Locate the cell with the specified text and output its (x, y) center coordinate. 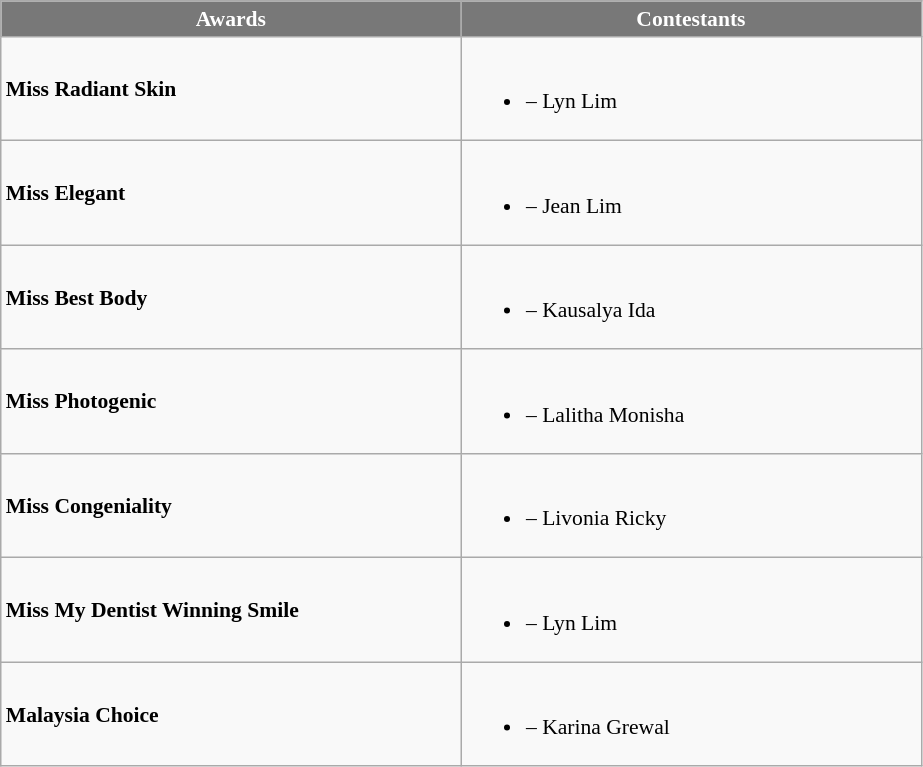
Miss My Dentist Winning Smile (231, 610)
Miss Congeniality (231, 506)
Awards (231, 19)
– Karina Grewal (691, 715)
– Livonia Ricky (691, 506)
Miss Elegant (231, 193)
– Lalitha Monisha (691, 402)
Miss Photogenic (231, 402)
– Jean Lim (691, 193)
Malaysia Choice (231, 715)
Miss Radiant Skin (231, 89)
Miss Best Body (231, 297)
Contestants (691, 19)
– Kausalya Ida (691, 297)
